Extract the [X, Y] coordinate from the center of the cell holding the provided text.  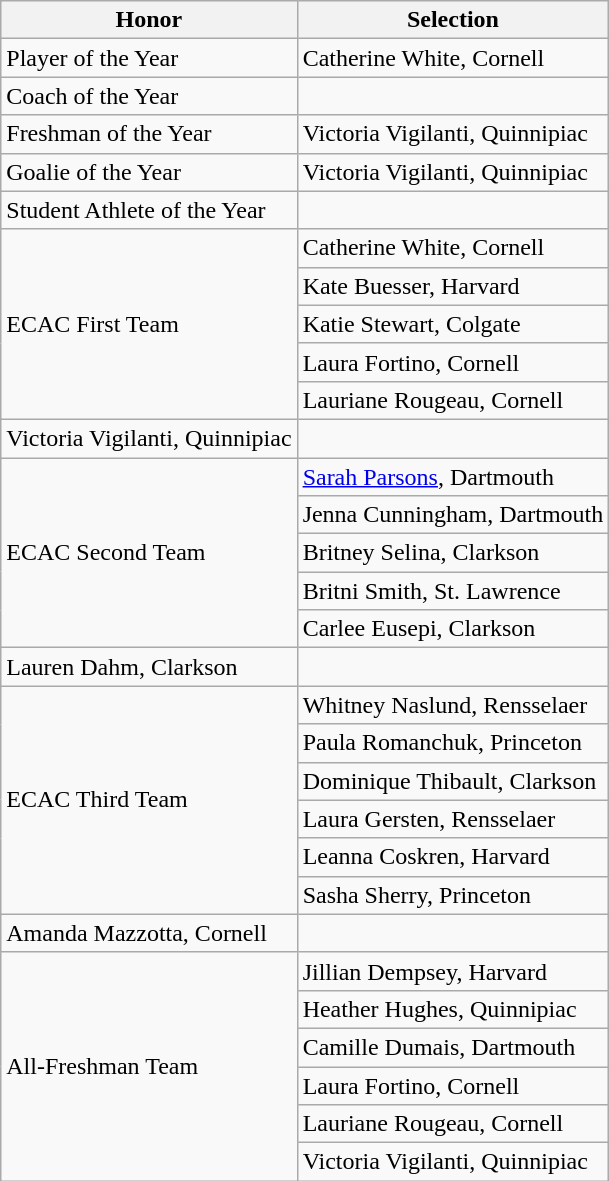
Player of the Year [149, 58]
Camille Dumais, Dartmouth [453, 1047]
Whitney Naslund, Rensselaer [453, 705]
Freshman of the Year [149, 134]
Kate Buesser, Harvard [453, 286]
Laura Gersten, Rensselaer [453, 819]
ECAC First Team [149, 324]
Amanda Mazzotta, Cornell [149, 933]
Dominique Thibault, Clarkson [453, 781]
Heather Hughes, Quinnipiac [453, 1009]
Leanna Coskren, Harvard [453, 857]
Jenna Cunningham, Dartmouth [453, 515]
Britney Selina, Clarkson [453, 553]
Selection [453, 20]
Student Athlete of the Year [149, 210]
ECAC Second Team [149, 553]
Sarah Parsons, Dartmouth [453, 477]
Carlee Eusepi, Clarkson [453, 629]
Goalie of the Year [149, 172]
ECAC Third Team [149, 800]
Paula Romanchuk, Princeton [453, 743]
Lauren Dahm, Clarkson [149, 667]
Honor [149, 20]
Sasha Sherry, Princeton [453, 895]
Jillian Dempsey, Harvard [453, 971]
Katie Stewart, Colgate [453, 324]
All-Freshman Team [149, 1066]
Coach of the Year [149, 96]
Britni Smith, St. Lawrence [453, 591]
